Detect which cell encompasses the target text, then output its [x, y] center coordinate. 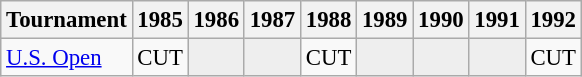
1987 [272, 20]
1988 [328, 20]
1992 [553, 20]
1985 [160, 20]
Tournament [66, 20]
1991 [497, 20]
1986 [216, 20]
1990 [441, 20]
1989 [385, 20]
U.S. Open [66, 58]
